From the cell containing the given text, extract its center point as [X, Y] coordinate. 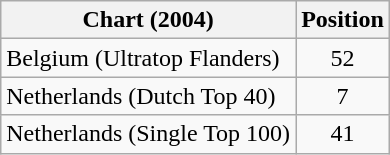
Netherlands (Single Top 100) [148, 134]
Chart (2004) [148, 20]
Position [343, 20]
52 [343, 58]
Netherlands (Dutch Top 40) [148, 96]
7 [343, 96]
Belgium (Ultratop Flanders) [148, 58]
41 [343, 134]
